Locate the cell with the specified text and output its (X, Y) center coordinate. 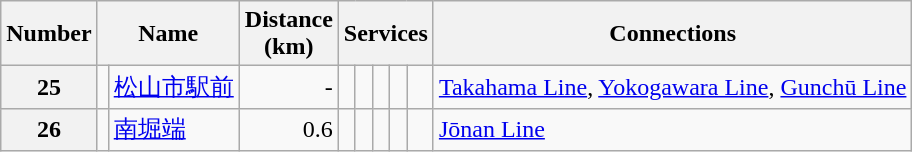
- (288, 88)
南堀端 (174, 130)
26 (49, 130)
Connections (672, 34)
Distance (km) (288, 34)
0.6 (288, 130)
Number (49, 34)
Name (168, 34)
Services (386, 34)
Jōnan Line (672, 130)
Takahama Line, Yokogawara Line, Gunchū Line (672, 88)
松山市駅前 (174, 88)
25 (49, 88)
